Return the (x, y) coordinate for the center point of the cell that contains the specified text.  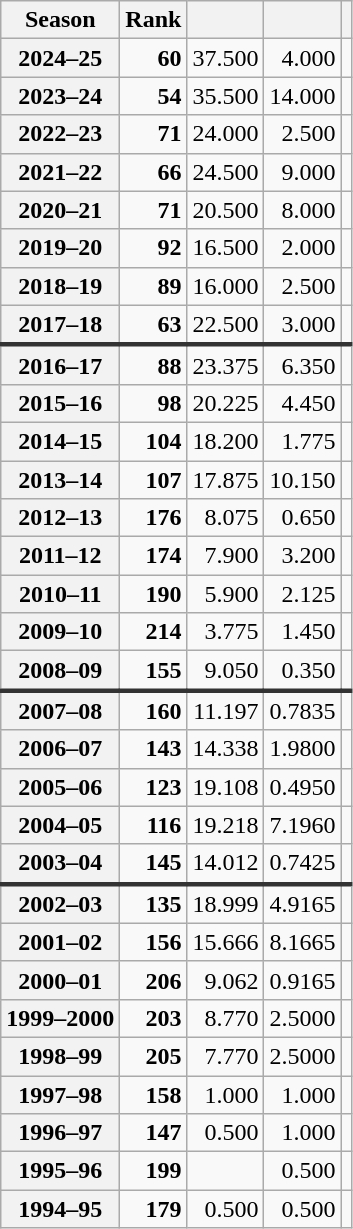
16.500 (226, 248)
14.338 (226, 749)
1.9800 (302, 749)
0.4950 (302, 787)
0.7425 (302, 864)
190 (154, 594)
1995–96 (60, 1171)
54 (154, 96)
0.350 (302, 671)
135 (154, 904)
0.9165 (302, 980)
179 (154, 1209)
2010–11 (60, 594)
66 (154, 172)
18.999 (226, 904)
89 (154, 286)
63 (154, 325)
123 (154, 787)
11.197 (226, 710)
2020–21 (60, 210)
143 (154, 749)
24.500 (226, 172)
1.450 (302, 632)
20.225 (226, 403)
8.770 (226, 1018)
205 (154, 1056)
8.1665 (302, 942)
14.000 (302, 96)
2019–20 (60, 248)
92 (154, 248)
4.450 (302, 403)
2021–22 (60, 172)
155 (154, 671)
10.150 (302, 479)
9.050 (226, 671)
1994–95 (60, 1209)
2013–14 (60, 479)
2012–13 (60, 518)
2011–12 (60, 556)
107 (154, 479)
19.218 (226, 825)
1998–99 (60, 1056)
1997–98 (60, 1095)
24.000 (226, 134)
2015–16 (60, 403)
2000–01 (60, 980)
206 (154, 980)
2022–23 (60, 134)
2005–06 (60, 787)
2.125 (302, 594)
2004–05 (60, 825)
88 (154, 365)
20.500 (226, 210)
3.000 (302, 325)
6.350 (302, 365)
9.000 (302, 172)
2016–17 (60, 365)
16.000 (226, 286)
2018–19 (60, 286)
7.770 (226, 1056)
Season (60, 20)
18.200 (226, 441)
147 (154, 1133)
2014–15 (60, 441)
2024–25 (60, 58)
2017–18 (60, 325)
9.062 (226, 980)
7.900 (226, 556)
1.775 (302, 441)
23.375 (226, 365)
0.650 (302, 518)
37.500 (226, 58)
4.9165 (302, 904)
5.900 (226, 594)
214 (154, 632)
1999–2000 (60, 1018)
2009–10 (60, 632)
116 (154, 825)
174 (154, 556)
7.1960 (302, 825)
2023–24 (60, 96)
158 (154, 1095)
2007–08 (60, 710)
22.500 (226, 325)
2008–09 (60, 671)
14.012 (226, 864)
19.108 (226, 787)
15.666 (226, 942)
203 (154, 1018)
2006–07 (60, 749)
2001–02 (60, 942)
0.7835 (302, 710)
176 (154, 518)
199 (154, 1171)
156 (154, 942)
Rank (154, 20)
4.000 (302, 58)
145 (154, 864)
8.075 (226, 518)
98 (154, 403)
3.775 (226, 632)
2002–03 (60, 904)
17.875 (226, 479)
8.000 (302, 210)
2003–04 (60, 864)
3.200 (302, 556)
35.500 (226, 96)
160 (154, 710)
104 (154, 441)
2.000 (302, 248)
60 (154, 58)
1996–97 (60, 1133)
